Detect which cell encompasses the target text, then output its [X, Y] center coordinate. 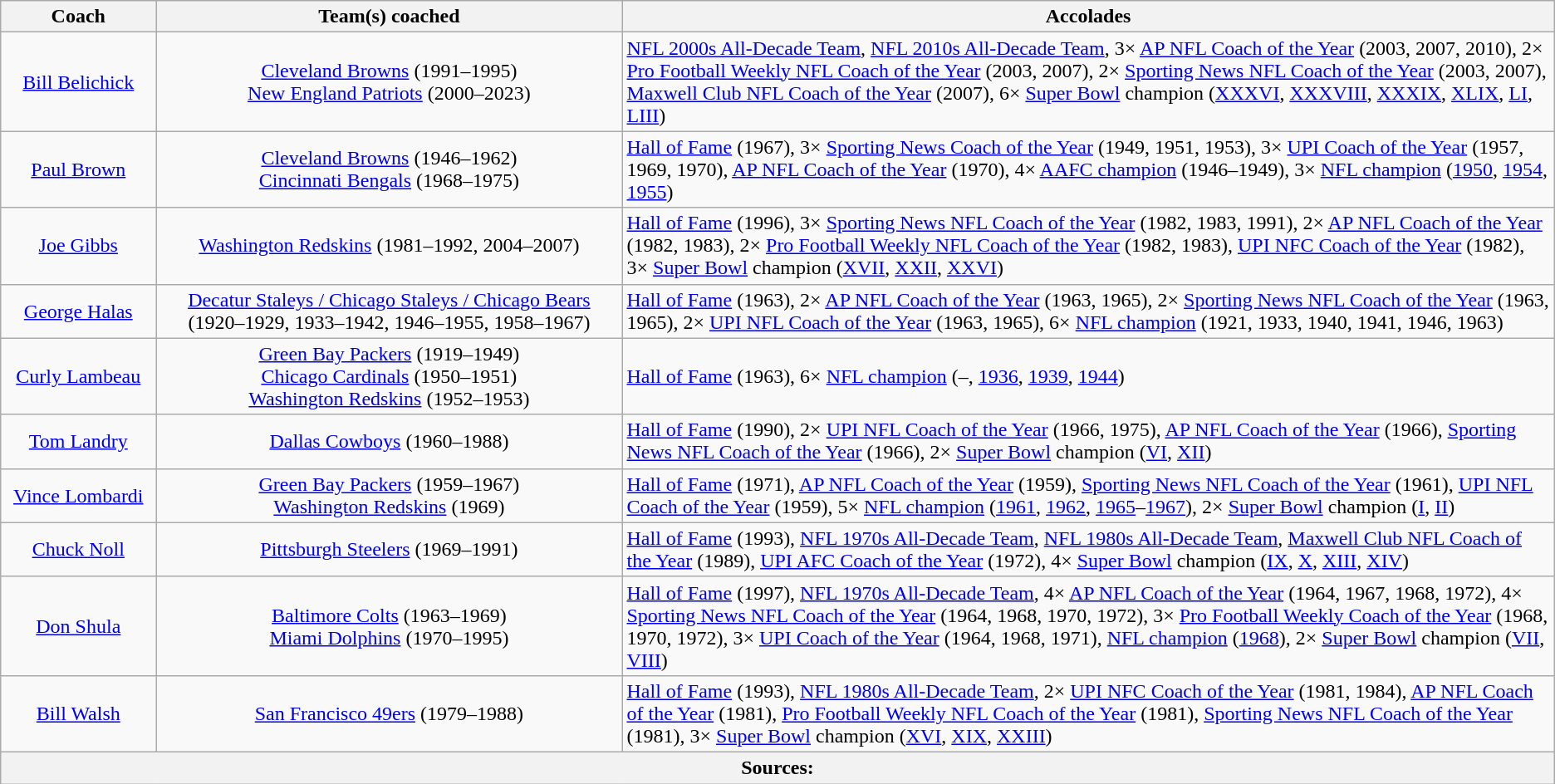
Washington Redskins (1981–1992, 2004–2007) [389, 246]
Paul Brown [78, 169]
Accolades [1088, 17]
Bill Walsh [78, 713]
George Halas [78, 311]
Don Shula [78, 626]
San Francisco 49ers (1979–1988) [389, 713]
Joe Gibbs [78, 246]
Sources: [777, 767]
Chuck Noll [78, 550]
Baltimore Colts (1963–1969)Miami Dolphins (1970–1995) [389, 626]
Dallas Cowboys (1960–1988) [389, 442]
Curly Lambeau [78, 376]
Cleveland Browns (1946–1962)Cincinnati Bengals (1968–1975) [389, 169]
Pittsburgh Steelers (1969–1991) [389, 550]
Green Bay Packers (1959–1967)Washington Redskins (1969) [389, 495]
Coach [78, 17]
Vince Lombardi [78, 495]
Tom Landry [78, 442]
Decatur Staleys / Chicago Staleys / Chicago Bears (1920–1929, 1933–1942, 1946–1955, 1958–1967) [389, 311]
Cleveland Browns (1991–1995)New England Patriots (2000–2023) [389, 81]
Green Bay Packers (1919–1949)Chicago Cardinals (1950–1951)Washington Redskins (1952–1953) [389, 376]
Bill Belichick [78, 81]
Hall of Fame (1963), 6× NFL champion (–, 1936, 1939, 1944) [1088, 376]
Team(s) coached [389, 17]
